From the cell containing the given text, extract its center point as [X, Y] coordinate. 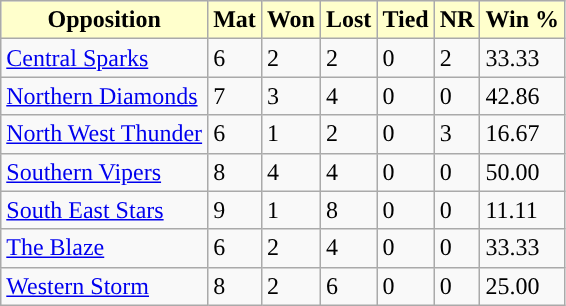
42.86 [522, 96]
Central Sparks [104, 58]
Win % [522, 20]
Opposition [104, 20]
South East Stars [104, 210]
Northern Diamonds [104, 96]
7 [235, 96]
11.11 [522, 210]
9 [235, 210]
16.67 [522, 134]
Mat [235, 20]
50.00 [522, 172]
Southern Vipers [104, 172]
NR [457, 20]
Lost [348, 20]
Tied [406, 20]
North West Thunder [104, 134]
Western Storm [104, 286]
25.00 [522, 286]
The Blaze [104, 248]
Won [290, 20]
